For the text-containing cell, return its midpoint in [X, Y] coordinate format. 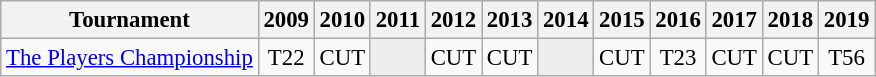
2012 [453, 20]
2014 [566, 20]
T22 [286, 58]
2019 [846, 20]
2009 [286, 20]
2015 [622, 20]
2013 [510, 20]
2010 [342, 20]
T23 [678, 58]
T56 [846, 58]
2017 [734, 20]
2011 [398, 20]
The Players Championship [130, 58]
Tournament [130, 20]
2016 [678, 20]
2018 [790, 20]
